Provide the [x, y] coordinate of the cell's center where the given text is located.  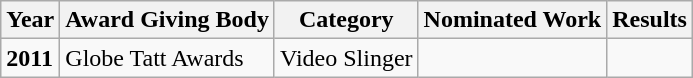
Results [650, 20]
Globe Tatt Awards [168, 58]
Award Giving Body [168, 20]
Year [30, 20]
Nominated Work [512, 20]
2011 [30, 58]
Video Slinger [346, 58]
Category [346, 20]
